For the text-containing cell, return its midpoint in (x, y) coordinate format. 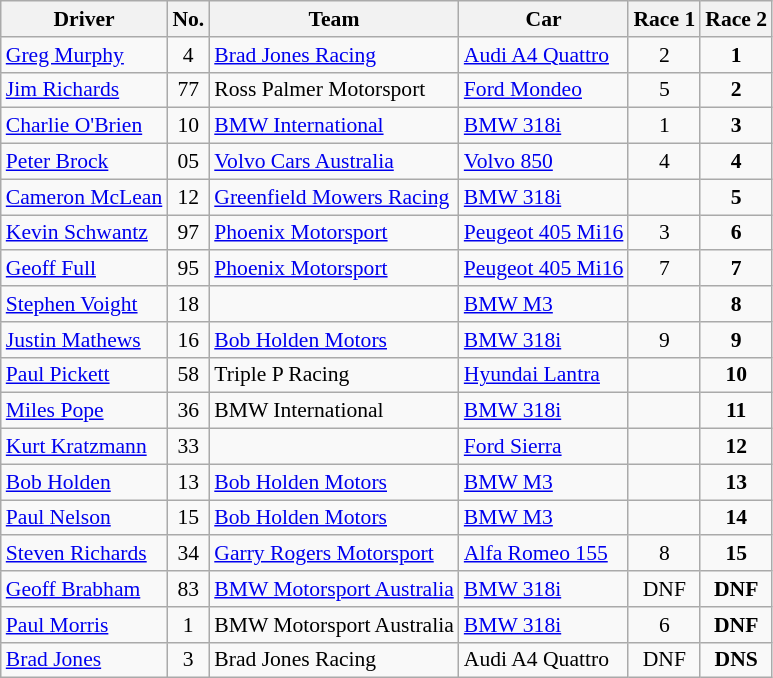
Driver (84, 19)
Ross Palmer Motorsport (334, 90)
33 (188, 447)
Stephen Voight (84, 304)
95 (188, 269)
Triple P Racing (334, 375)
Geoff Brabham (84, 589)
Paul Pickett (84, 375)
18 (188, 304)
Alfa Romeo 155 (544, 554)
36 (188, 411)
Volvo 850 (544, 162)
No. (188, 19)
16 (188, 340)
Geoff Full (84, 269)
97 (188, 233)
11 (736, 411)
Team (334, 19)
Race 2 (736, 19)
Cameron McLean (84, 197)
Justin Mathews (84, 340)
14 (736, 518)
Bob Holden (84, 482)
Car (544, 19)
Ford Mondeo (544, 90)
Ford Sierra (544, 447)
34 (188, 554)
Kevin Schwantz (84, 233)
Volvo Cars Australia (334, 162)
Hyundai Lantra (544, 375)
DNS (736, 660)
Paul Nelson (84, 518)
58 (188, 375)
Greenfield Mowers Racing (334, 197)
Steven Richards (84, 554)
Race 1 (664, 19)
Brad Jones (84, 660)
Kurt Kratzmann (84, 447)
Charlie O'Brien (84, 126)
Miles Pope (84, 411)
Jim Richards (84, 90)
05 (188, 162)
Paul Morris (84, 625)
77 (188, 90)
Peter Brock (84, 162)
Greg Murphy (84, 55)
83 (188, 589)
Garry Rogers Motorsport (334, 554)
